Return the (X, Y) coordinate for the center point of the cell that contains the specified text.  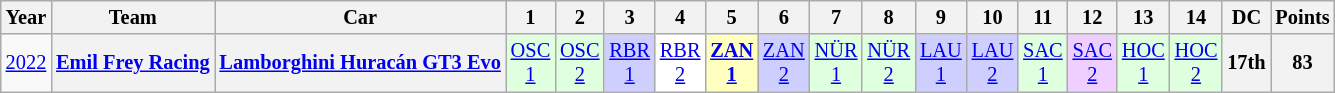
4 (680, 17)
2022 (26, 63)
ZAN2 (784, 63)
DC (1246, 17)
SAC2 (1092, 63)
2 (580, 17)
17th (1246, 63)
3 (629, 17)
OSC2 (580, 63)
NÜR1 (836, 63)
SAC1 (1042, 63)
Team (132, 17)
RBR1 (629, 63)
1 (530, 17)
Emil Frey Racing (132, 63)
ZAN1 (732, 63)
5 (732, 17)
11 (1042, 17)
Lamborghini Huracán GT3 Evo (360, 63)
83 (1302, 63)
9 (941, 17)
13 (1144, 17)
10 (993, 17)
8 (888, 17)
LAU2 (993, 63)
NÜR2 (888, 63)
LAU1 (941, 63)
Car (360, 17)
14 (1196, 17)
RBR2 (680, 63)
7 (836, 17)
12 (1092, 17)
HOC1 (1144, 63)
Points (1302, 17)
6 (784, 17)
Year (26, 17)
OSC1 (530, 63)
HOC2 (1196, 63)
